From the cell containing the given text, extract its center point as (X, Y) coordinate. 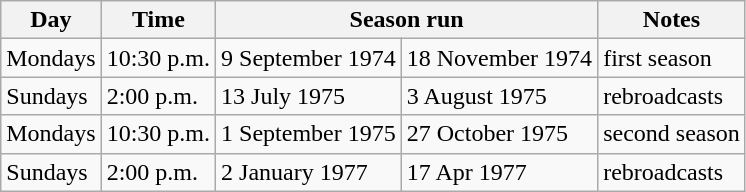
first season (672, 58)
27 October 1975 (499, 134)
18 November 1974 (499, 58)
second season (672, 134)
2 January 1977 (309, 172)
Notes (672, 20)
9 September 1974 (309, 58)
1 September 1975 (309, 134)
Day (51, 20)
3 August 1975 (499, 96)
13 July 1975 (309, 96)
17 Apr 1977 (499, 172)
Season run (407, 20)
Time (158, 20)
